Scan for the cell matching the given text and deliver its (x, y) coordinate at center. 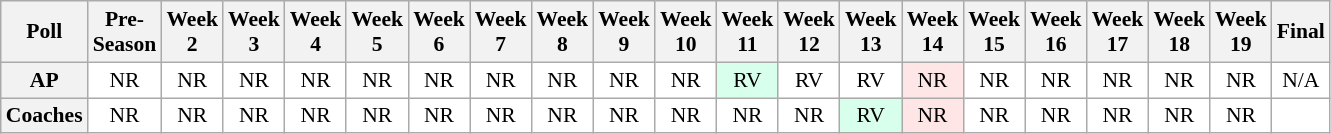
Week11 (748, 32)
Week7 (501, 32)
Week6 (439, 32)
Week14 (933, 32)
Coaches (44, 116)
Final (1301, 32)
Week10 (686, 32)
Week12 (809, 32)
Week17 (1118, 32)
Week8 (562, 32)
Week3 (254, 32)
Week19 (1241, 32)
Poll (44, 32)
Week16 (1056, 32)
Week9 (624, 32)
Week4 (316, 32)
Week18 (1179, 32)
AP (44, 80)
Week5 (377, 32)
Week13 (871, 32)
N/A (1301, 80)
Pre-Season (125, 32)
Week15 (994, 32)
Week2 (192, 32)
